For the text-containing cell, return its midpoint in (x, y) coordinate format. 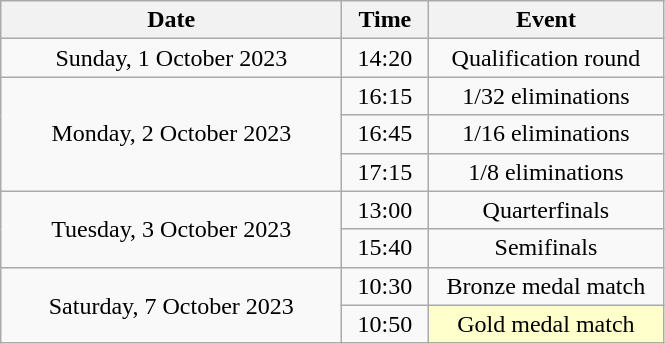
1/16 eliminations (546, 134)
1/8 eliminations (546, 172)
Bronze medal match (546, 286)
17:15 (385, 172)
Semifinals (546, 248)
Sunday, 1 October 2023 (172, 58)
Date (172, 20)
Qualification round (546, 58)
Monday, 2 October 2023 (172, 134)
13:00 (385, 210)
15:40 (385, 248)
1/32 eliminations (546, 96)
16:15 (385, 96)
Event (546, 20)
Tuesday, 3 October 2023 (172, 229)
16:45 (385, 134)
Quarterfinals (546, 210)
10:30 (385, 286)
10:50 (385, 324)
14:20 (385, 58)
Gold medal match (546, 324)
Saturday, 7 October 2023 (172, 305)
Time (385, 20)
